Output the [x, y] coordinate of the center of the cell containing the given text.  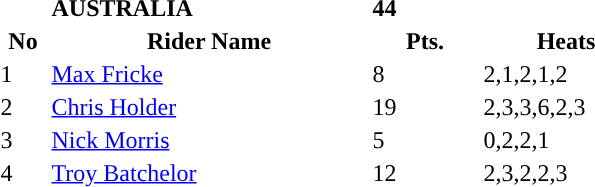
Max Fricke [209, 74]
8 [425, 74]
5 [425, 140]
Chris Holder [209, 107]
Nick Morris [209, 140]
Rider Name [209, 41]
19 [425, 107]
Pts. [425, 41]
